Return the (X, Y) coordinate for the center point of the cell that contains the specified text.  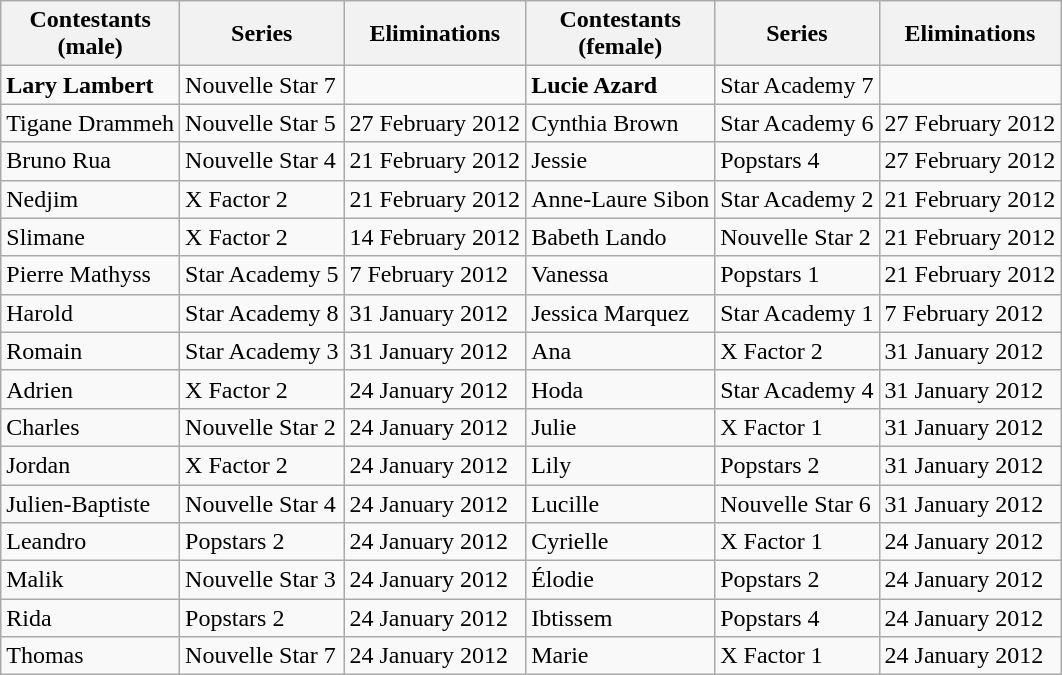
Tigane Drammeh (90, 123)
Star Academy 6 (797, 123)
Nouvelle Star 6 (797, 503)
Lucie Azard (620, 85)
Ana (620, 351)
Jessie (620, 161)
Lily (620, 465)
Harold (90, 313)
Star Academy 2 (797, 199)
Rida (90, 618)
Nouvelle Star 5 (262, 123)
Bruno Rua (90, 161)
Star Academy 8 (262, 313)
Hoda (620, 389)
Popstars 1 (797, 275)
Star Academy 1 (797, 313)
Charles (90, 427)
Malik (90, 580)
Marie (620, 656)
Star Academy 4 (797, 389)
Lary Lambert (90, 85)
14 February 2012 (435, 237)
Élodie (620, 580)
Cyrielle (620, 542)
Thomas (90, 656)
Babeth Lando (620, 237)
Pierre Mathyss (90, 275)
Vanessa (620, 275)
Contestants (female) (620, 34)
Cynthia Brown (620, 123)
Jordan (90, 465)
Adrien (90, 389)
Star Academy 3 (262, 351)
Star Academy 7 (797, 85)
Romain (90, 351)
Anne-Laure Sibon (620, 199)
Contestants (male) (90, 34)
Jessica Marquez (620, 313)
Nedjim (90, 199)
Ibtissem (620, 618)
Julien-Baptiste (90, 503)
Slimane (90, 237)
Leandro (90, 542)
Nouvelle Star 3 (262, 580)
Lucille (620, 503)
Julie (620, 427)
Star Academy 5 (262, 275)
